Detect which cell encompasses the target text, then output its [X, Y] center coordinate. 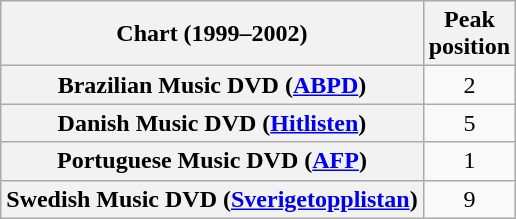
Danish Music DVD (Hitlisten) [212, 123]
Peakposition [469, 34]
Brazilian Music DVD (ABPD) [212, 85]
1 [469, 161]
Chart (1999–2002) [212, 34]
2 [469, 85]
Portuguese Music DVD (AFP) [212, 161]
5 [469, 123]
9 [469, 199]
Swedish Music DVD (Sverigetopplistan) [212, 199]
